Determine the (X, Y) coordinate at the center of the cell enclosing the given text.  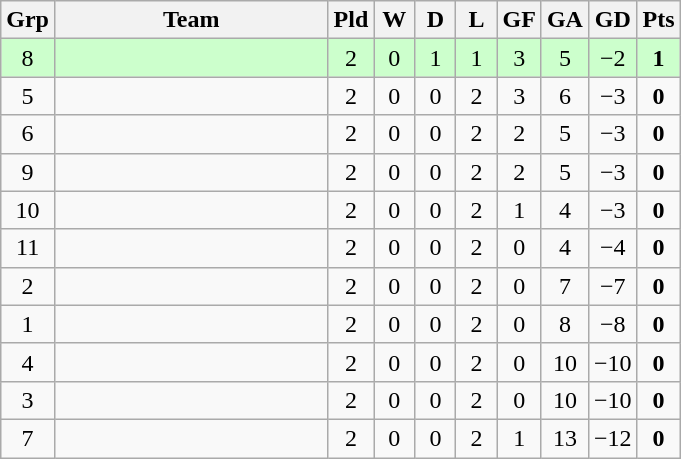
GA (564, 20)
W (394, 20)
13 (564, 438)
−8 (612, 324)
GF (519, 20)
L (476, 20)
−4 (612, 248)
−12 (612, 438)
D (436, 20)
Team (191, 20)
GD (612, 20)
Pld (351, 20)
−7 (612, 286)
9 (28, 172)
Grp (28, 20)
11 (28, 248)
Pts (658, 20)
−2 (612, 58)
